Pinpoint the cell where the given text exists, returning its (x, y) midpoint coordinate. 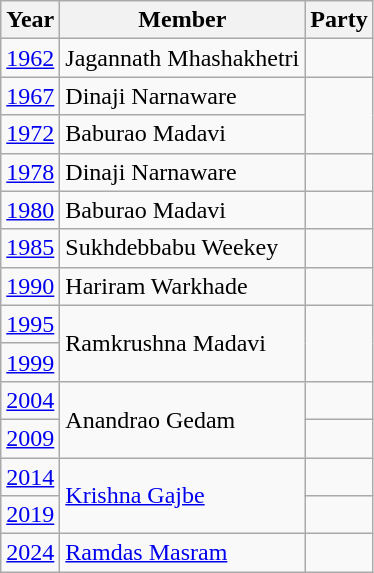
1990 (30, 286)
2009 (30, 438)
1972 (30, 134)
1967 (30, 96)
2024 (30, 553)
1995 (30, 324)
Party (339, 20)
2019 (30, 515)
1999 (30, 362)
1978 (30, 172)
Krishna Gajbe (182, 496)
Hariram Warkhade (182, 286)
Jagannath Mhashakhetri (182, 58)
Ramdas Masram (182, 553)
Year (30, 20)
2014 (30, 477)
1985 (30, 248)
Member (182, 20)
Ramkrushna Madavi (182, 343)
Sukhdebbabu Weekey (182, 248)
2004 (30, 400)
1980 (30, 210)
Anandrao Gedam (182, 419)
1962 (30, 58)
